For the text-containing cell, return its midpoint in [x, y] coordinate format. 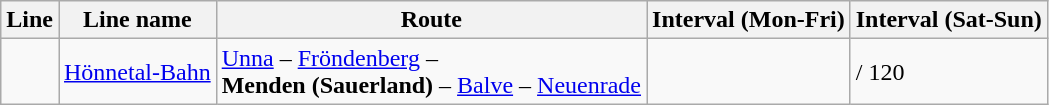
Line [30, 20]
Route [431, 20]
Hönnetal-Bahn [137, 72]
Interval (Sat-Sun) [948, 20]
Unna – Fröndenberg –Menden (Sauerland) – Balve – Neuenrade [431, 72]
Interval (Mon-Fri) [749, 20]
/ 120 [948, 72]
Line name [137, 20]
